Find where the given text appears and provide that cell's center as [x, y] coordinate. 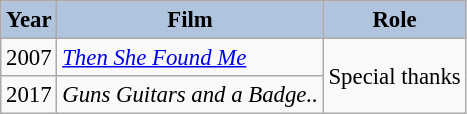
Then She Found Me [190, 58]
Special thanks [394, 76]
Guns Guitars and a Badge.. [190, 95]
Year [29, 20]
Film [190, 20]
2017 [29, 95]
2007 [29, 58]
Role [394, 20]
